Return the (X, Y) coordinate for the center point of the cell that contains the specified text.  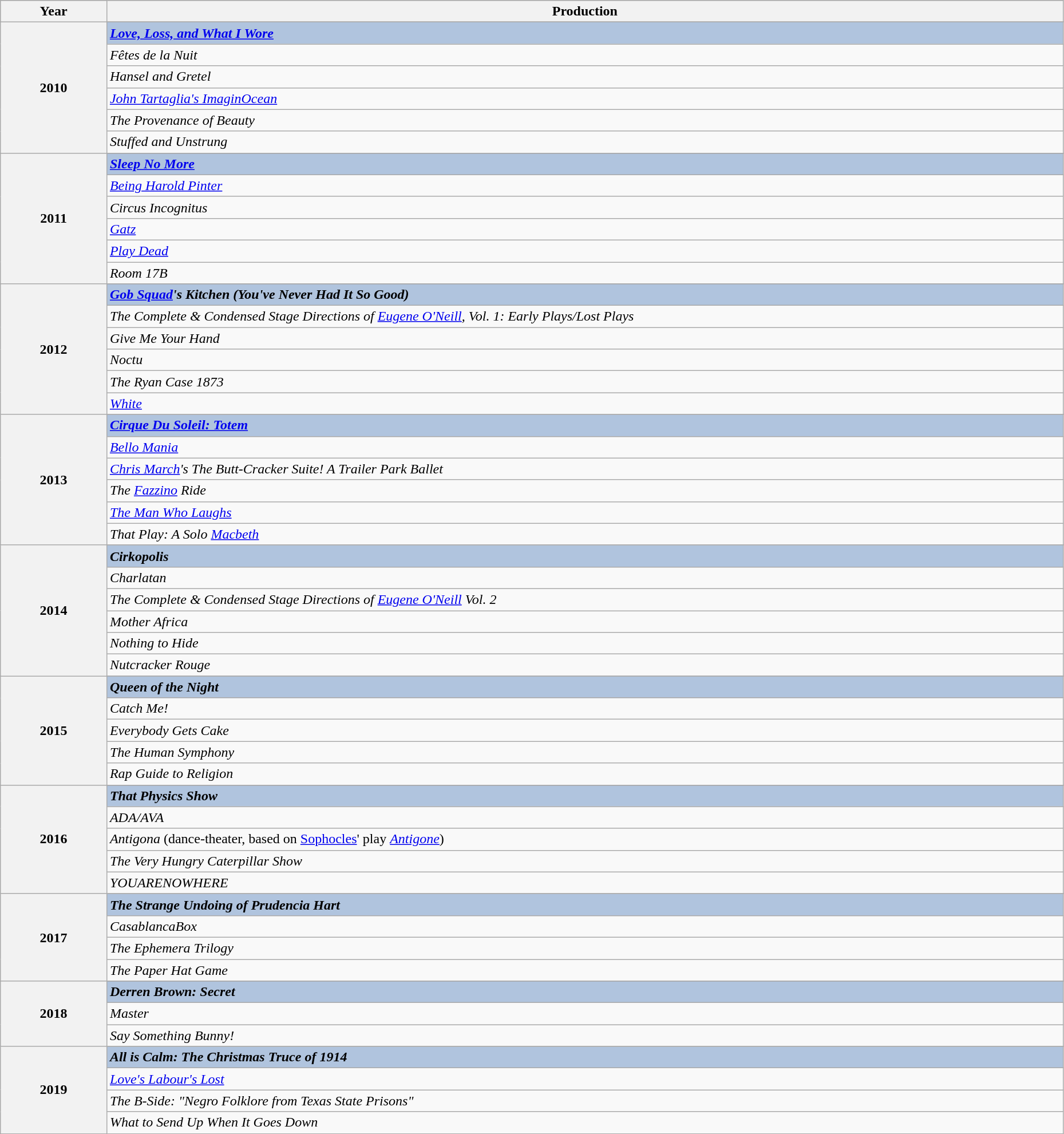
2012 (54, 349)
Circus Incognitus (585, 207)
ADA/AVA (585, 817)
The B-Side: "Negro Folklore from Texas State Prisons" (585, 1101)
Antigona (dance-theater, based on Sophocles' play Antigone) (585, 839)
What to Send Up When It Goes Down (585, 1123)
Love, Loss, and What I Wore (585, 33)
Love's Labour's Lost (585, 1079)
Sleep No More (585, 164)
Catch Me! (585, 709)
Say Something Bunny! (585, 1036)
CasablancaBox (585, 926)
The Ryan Case 1873 (585, 382)
Mother Africa (585, 621)
All is Calm: The Christmas Truce of 1914 (585, 1057)
John Tartaglia's ImaginOcean (585, 98)
Give Me Your Hand (585, 338)
2017 (54, 937)
2011 (54, 218)
The Provenance of Beauty (585, 120)
The Fazzino Ride (585, 491)
Gatz (585, 229)
Fêtes de la Nuit (585, 55)
Queen of the Night (585, 687)
The Strange Undoing of Prudencia Hart (585, 904)
Cirkopolis (585, 556)
Play Dead (585, 251)
Production (585, 11)
The Man Who Laughs (585, 512)
The Complete & Condensed Stage Directions of Eugene O'Neill Vol. 2 (585, 599)
Derren Brown: Secret (585, 992)
2010 (54, 88)
2013 (54, 480)
Being Harold Pinter (585, 185)
That Physics Show (585, 796)
Room 17B (585, 273)
The Very Hungry Caterpillar Show (585, 861)
The Human Symphony (585, 752)
2015 (54, 730)
Bello Mania (585, 447)
The Ephemera Trilogy (585, 948)
That Play: A Solo Macbeth (585, 534)
Year (54, 11)
White (585, 404)
The Complete & Condensed Stage Directions of Eugene O'Neill, Vol. 1: Early Plays/Lost Plays (585, 317)
2019 (54, 1090)
YOUARENOWHERE (585, 883)
Nothing to Hide (585, 643)
Master (585, 1014)
Hansel and Gretel (585, 77)
2014 (54, 610)
2016 (54, 839)
Chris March's The Butt-Cracker Suite! A Trailer Park Ballet (585, 469)
Nutcracker Rouge (585, 665)
2018 (54, 1014)
Stuffed and Unstrung (585, 142)
Gob Squad's Kitchen (You've Never Had It So Good) (585, 295)
Cirque Du Soleil: Totem (585, 425)
Everybody Gets Cake (585, 730)
Noctu (585, 360)
Charlatan (585, 578)
The Paper Hat Game (585, 970)
Rap Guide to Religion (585, 774)
